Provide the (x, y) coordinate of the cell's center where the given text is located.  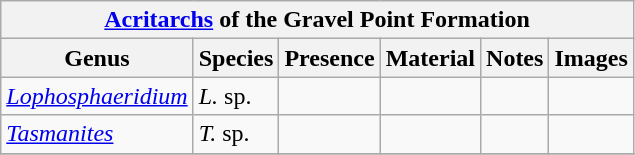
Genus (97, 58)
Tasmanites (97, 134)
Notes (515, 58)
Images (591, 58)
Presence (330, 58)
Material (430, 58)
Lophosphaeridium (97, 96)
T. sp. (236, 134)
Species (236, 58)
Acritarchs of the Gravel Point Formation (318, 20)
L. sp. (236, 96)
